Capture the cell that displays the provided text and extract its (X, Y) central coordinate. 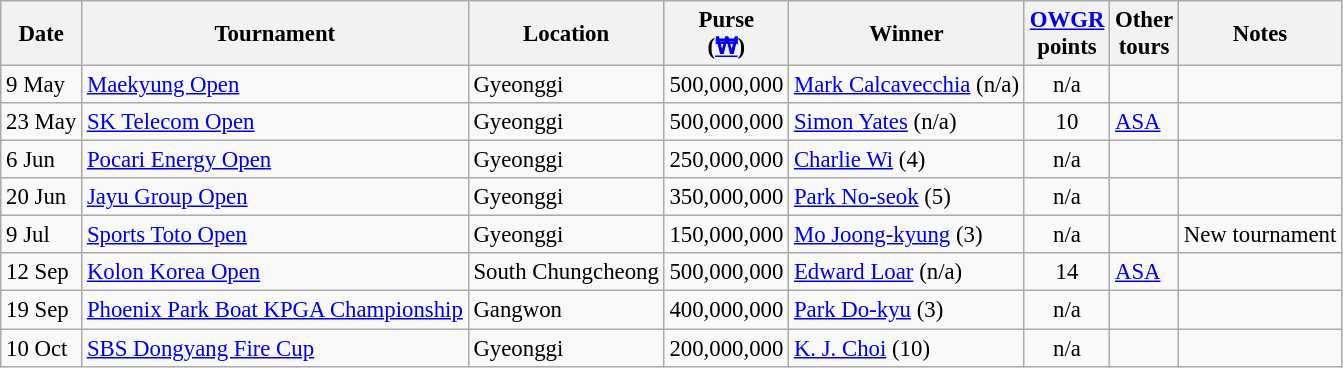
SK Telecom Open (276, 122)
Tournament (276, 34)
Purse(₩) (726, 34)
Othertours (1144, 34)
250,000,000 (726, 160)
Charlie Wi (4) (907, 160)
Mark Calcavecchia (n/a) (907, 85)
Sports Toto Open (276, 235)
Location (566, 34)
Notes (1260, 34)
Jayu Group Open (276, 197)
350,000,000 (726, 197)
9 May (42, 85)
Winner (907, 34)
Date (42, 34)
200,000,000 (726, 348)
OWGRpoints (1066, 34)
South Chungcheong (566, 273)
Phoenix Park Boat KPGA Championship (276, 310)
Edward Loar (n/a) (907, 273)
14 (1066, 273)
Pocari Energy Open (276, 160)
SBS Dongyang Fire Cup (276, 348)
Park No-seok (5) (907, 197)
6 Jun (42, 160)
Kolon Korea Open (276, 273)
Simon Yates (n/a) (907, 122)
New tournament (1260, 235)
Park Do-kyu (3) (907, 310)
12 Sep (42, 273)
20 Jun (42, 197)
K. J. Choi (10) (907, 348)
Maekyung Open (276, 85)
Gangwon (566, 310)
9 Jul (42, 235)
150,000,000 (726, 235)
10 (1066, 122)
23 May (42, 122)
Mo Joong-kyung (3) (907, 235)
19 Sep (42, 310)
10 Oct (42, 348)
400,000,000 (726, 310)
